Scan for the cell matching the given text and deliver its (X, Y) coordinate at center. 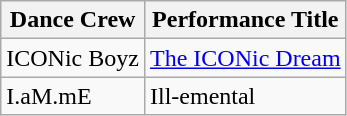
Dance Crew (73, 20)
I.aM.mE (73, 96)
Ill-emental (245, 96)
Performance Title (245, 20)
The ICONic Dream (245, 58)
ICONic Boyz (73, 58)
